Provide the (x, y) coordinate of the cell's center where the given text is located.  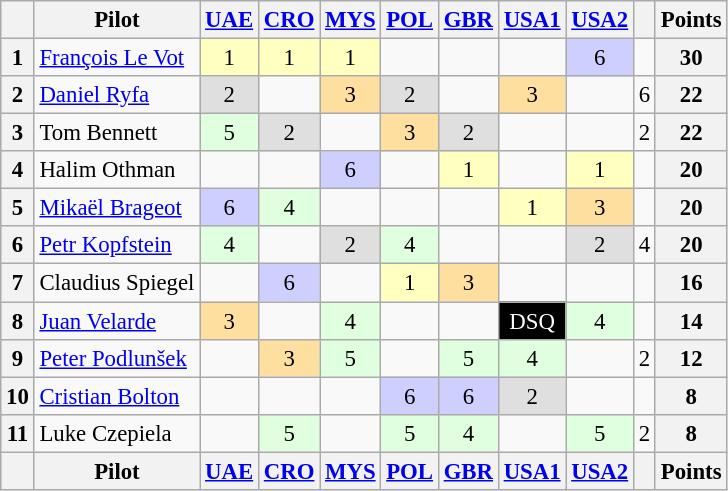
DSQ (532, 321)
Cristian Bolton (117, 396)
Juan Velarde (117, 321)
Luke Czepiela (117, 433)
François Le Vot (117, 58)
Tom Bennett (117, 133)
Peter Podlunšek (117, 358)
11 (18, 433)
12 (690, 358)
10 (18, 396)
Daniel Ryfa (117, 95)
7 (18, 283)
9 (18, 358)
16 (690, 283)
30 (690, 58)
Petr Kopfstein (117, 245)
14 (690, 321)
Halim Othman (117, 170)
Mikaël Brageot (117, 208)
Claudius Spiegel (117, 283)
